For the text-containing cell, return its midpoint in (x, y) coordinate format. 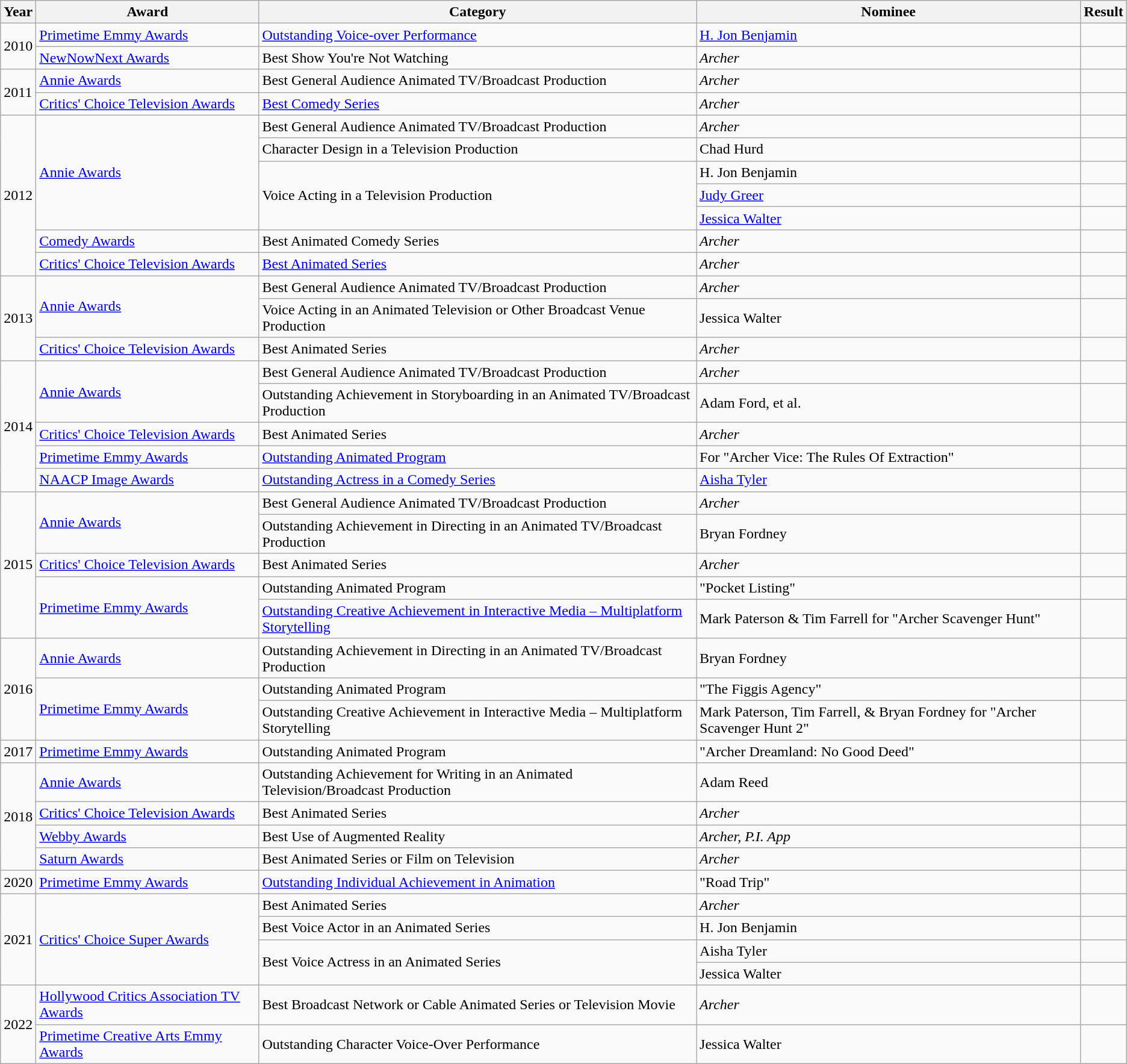
Mark Paterson, Tim Farrell, & Bryan Fordney for "Archer Scavenger Hunt 2" (889, 720)
2016 (18, 689)
Best Broadcast Network or Cable Animated Series or Television Movie (478, 1004)
Best Animated Comedy Series (478, 241)
2021 (18, 939)
Archer, P.I. App (889, 836)
Adam Ford, et al. (889, 403)
2012 (18, 195)
Best Animated Series or Film on Television (478, 859)
Voice Acting in an Animated Television or Other Broadcast Venue Production (478, 318)
Judy Greer (889, 195)
Saturn Awards (147, 859)
"Road Trip" (889, 882)
Award (147, 12)
Critics' Choice Super Awards (147, 939)
Nominee (889, 12)
Best Show You're Not Watching (478, 58)
Character Design in a Television Production (478, 149)
2022 (18, 1024)
2010 (18, 46)
Best Use of Augmented Reality (478, 836)
"Pocket Listing" (889, 588)
2020 (18, 882)
Webby Awards (147, 836)
Best Comedy Series (478, 104)
Voice Acting in a Television Production (478, 195)
Category (478, 12)
Hollywood Critics Association TV Awards (147, 1004)
For "Archer Vice: The Rules Of Extraction" (889, 457)
Primetime Creative Arts Emmy Awards (147, 1044)
Outstanding Actress in a Comedy Series (478, 480)
Outstanding Individual Achievement in Animation (478, 882)
Outstanding Achievement in Storyboarding in an Animated TV/Broadcast Production (478, 403)
Result (1104, 12)
Adam Reed (889, 783)
Comedy Awards (147, 241)
2011 (18, 92)
Year (18, 12)
Best Voice Actress in an Animated Series (478, 962)
NAACP Image Awards (147, 480)
2013 (18, 318)
"Archer Dreamland: No Good Deed" (889, 751)
Best Voice Actor in an Animated Series (478, 928)
NewNowNext Awards (147, 58)
2018 (18, 817)
"The Figgis Agency" (889, 689)
Outstanding Voice-over Performance (478, 35)
Outstanding Character Voice-Over Performance (478, 1044)
Outstanding Achievement for Writing in an Animated Television/Broadcast Production (478, 783)
2014 (18, 426)
Mark Paterson & Tim Farrell for "Archer Scavenger Hunt" (889, 619)
Chad Hurd (889, 149)
2015 (18, 565)
2017 (18, 751)
